Provide the [x, y] coordinate of the cell's center where the given text is located.  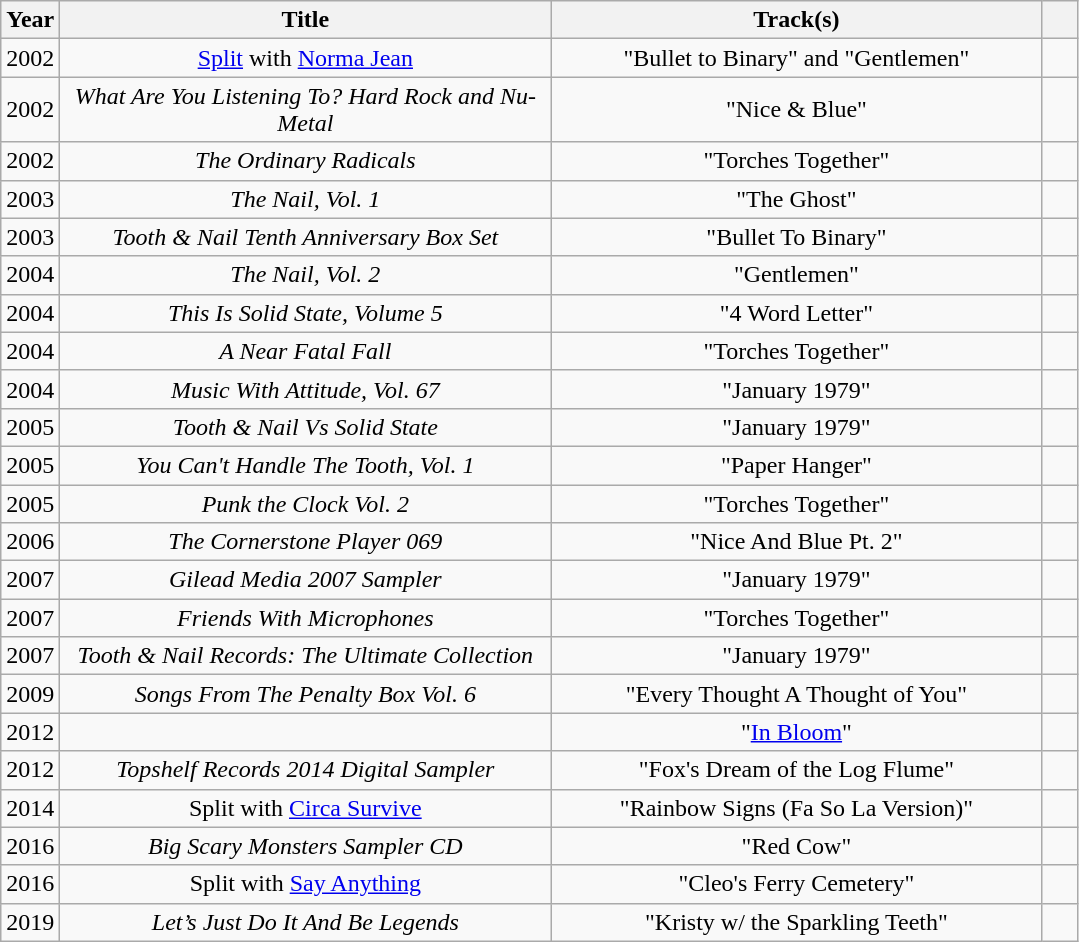
Gilead Media 2007 Sampler [306, 580]
"Kristy w/ the Sparkling Teeth" [796, 922]
2014 [30, 808]
Track(s) [796, 20]
"Fox's Dream of the Log Flume" [796, 770]
"Cleo's Ferry Cemetery" [796, 884]
The Ordinary Radicals [306, 161]
Split with Norma Jean [306, 58]
What Are You Listening To? Hard Rock and Nu-Metal [306, 110]
The Cornerstone Player 069 [306, 542]
Music With Attitude, Vol. 67 [306, 389]
Split with Say Anything [306, 884]
"Nice And Blue Pt. 2" [796, 542]
Year [30, 20]
Tooth & Nail Tenth Anniversary Box Set [306, 237]
The Nail, Vol. 2 [306, 275]
"Bullet To Binary" [796, 237]
"Gentlemen" [796, 275]
2009 [30, 694]
2006 [30, 542]
Let’s Just Do It And Be Legends [306, 922]
Songs From The Penalty Box Vol. 6 [306, 694]
Split with Circa Survive [306, 808]
Topshelf Records 2014 Digital Sampler [306, 770]
"The Ghost" [796, 199]
Tooth & Nail Vs Solid State [306, 427]
This Is Solid State, Volume 5 [306, 313]
"Paper Hanger" [796, 465]
"Red Cow" [796, 846]
"Bullet to Binary" and "Gentlemen" [796, 58]
"In Bloom" [796, 732]
2019 [30, 922]
Punk the Clock Vol. 2 [306, 503]
"Nice & Blue" [796, 110]
Friends With Microphones [306, 618]
You Can't Handle The Tooth, Vol. 1 [306, 465]
Tooth & Nail Records: The Ultimate Collection [306, 656]
"4 Word Letter" [796, 313]
A Near Fatal Fall [306, 351]
Title [306, 20]
Big Scary Monsters Sampler CD [306, 846]
"Rainbow Signs (Fa So La Version)" [796, 808]
The Nail, Vol. 1 [306, 199]
"Every Thought A Thought of You" [796, 694]
